Provide the [x, y] coordinate of the cell's center where the given text is located.  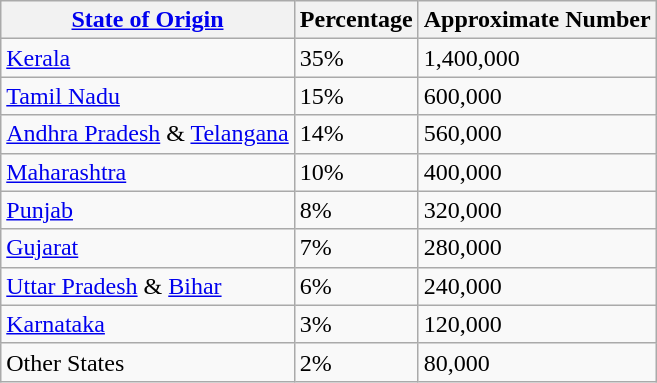
Kerala [148, 58]
Other States [148, 362]
Gujarat [148, 248]
Approximate Number [537, 20]
Punjab [148, 210]
State of Origin [148, 20]
7% [356, 248]
Andhra Pradesh & Telangana [148, 134]
8% [356, 210]
Tamil Nadu [148, 96]
14% [356, 134]
240,000 [537, 286]
3% [356, 324]
80,000 [537, 362]
Maharashtra [148, 172]
320,000 [537, 210]
2% [356, 362]
Karnataka [148, 324]
35% [356, 58]
1,400,000 [537, 58]
10% [356, 172]
280,000 [537, 248]
120,000 [537, 324]
Uttar Pradesh & Bihar [148, 286]
560,000 [537, 134]
15% [356, 96]
6% [356, 286]
600,000 [537, 96]
400,000 [537, 172]
Percentage [356, 20]
